Find where the given text appears and provide that cell's center as (x, y) coordinate. 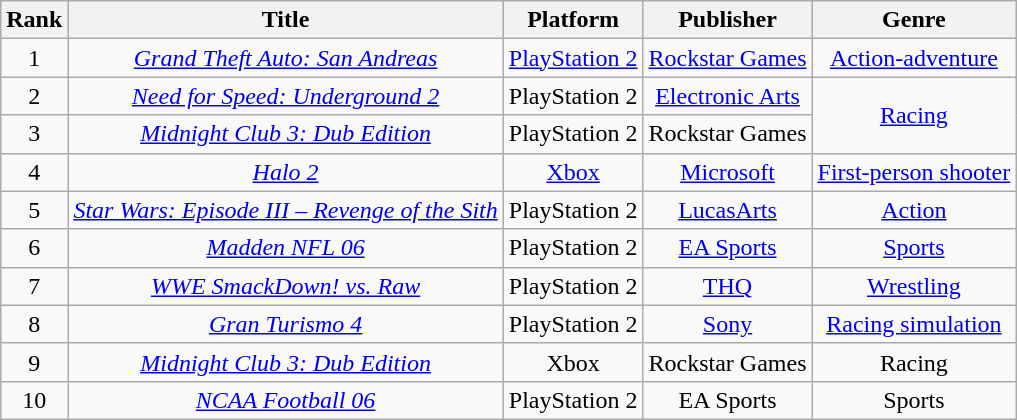
8 (34, 324)
WWE SmackDown! vs. Raw (286, 286)
Electronic Arts (728, 96)
9 (34, 362)
1 (34, 58)
4 (34, 172)
Action (914, 210)
Action-adventure (914, 58)
Microsoft (728, 172)
First-person shooter (914, 172)
3 (34, 134)
Genre (914, 20)
5 (34, 210)
6 (34, 248)
Title (286, 20)
Madden NFL 06 (286, 248)
Star Wars: Episode III – Revenge of the Sith (286, 210)
Grand Theft Auto: San Andreas (286, 58)
LucasArts (728, 210)
Racing simulation (914, 324)
Need for Speed: Underground 2 (286, 96)
Gran Turismo 4 (286, 324)
Platform (573, 20)
Halo 2 (286, 172)
Wrestling (914, 286)
NCAA Football 06 (286, 400)
10 (34, 400)
7 (34, 286)
Rank (34, 20)
Sony (728, 324)
2 (34, 96)
Publisher (728, 20)
THQ (728, 286)
